Return the [X, Y] coordinate for the center point of the cell that contains the specified text.  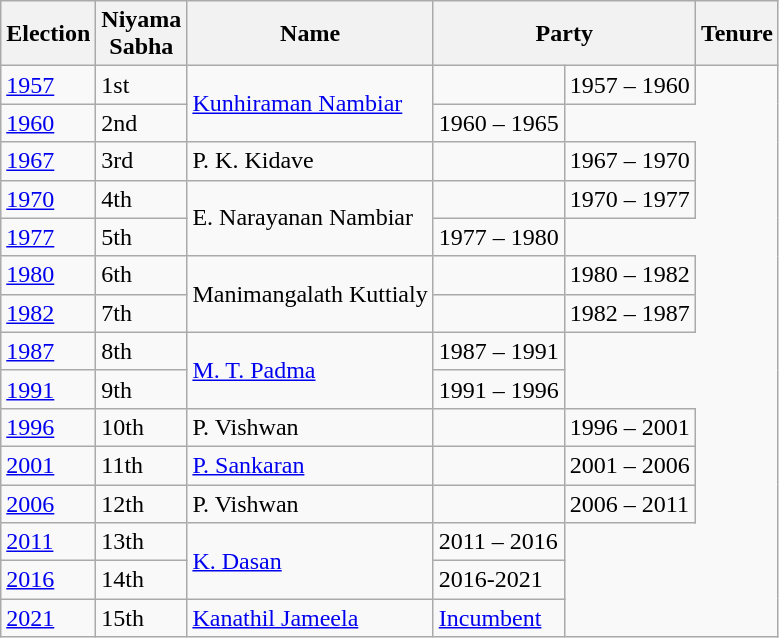
Election [48, 34]
Tenure [736, 34]
1980 [48, 275]
1996 – 2001 [630, 427]
2006 [48, 503]
Party [564, 34]
2011 [48, 542]
1987 [48, 351]
Kanathil Jameela [310, 618]
1967 [48, 161]
1987 – 1991 [498, 351]
Incumbent [498, 618]
NiyamaSabha [142, 34]
4th [142, 199]
2021 [48, 618]
1982 – 1987 [630, 313]
3rd [142, 161]
P. Sankaran [310, 465]
1980 – 1982 [630, 275]
15th [142, 618]
5th [142, 237]
1970 [48, 199]
2011 – 2016 [498, 542]
1st [142, 85]
E. Narayanan Nambiar [310, 218]
1960 – 1965 [498, 123]
1977 [48, 237]
2006 – 2011 [630, 503]
Kunhiraman Nambiar [310, 104]
9th [142, 389]
1957 – 1960 [630, 85]
1991 – 1996 [498, 389]
2nd [142, 123]
7th [142, 313]
1991 [48, 389]
8th [142, 351]
1957 [48, 85]
11th [142, 465]
M. T. Padma [310, 370]
14th [142, 580]
1960 [48, 123]
1982 [48, 313]
1970 – 1977 [630, 199]
2016 [48, 580]
2001 [48, 465]
2001 – 2006 [630, 465]
12th [142, 503]
6th [142, 275]
Name [310, 34]
P. K. Kidave [310, 161]
1996 [48, 427]
1977 – 1980 [498, 237]
Manimangalath Kuttialy [310, 294]
K. Dasan [310, 561]
10th [142, 427]
1967 – 1970 [630, 161]
13th [142, 542]
2016-2021 [498, 580]
